Pinpoint the cell where the given text exists, returning its (x, y) midpoint coordinate. 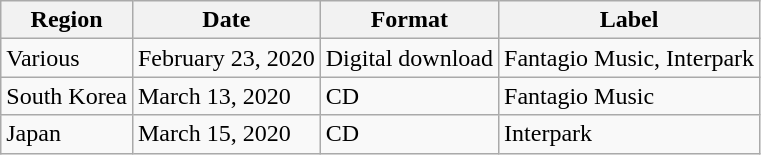
South Korea (67, 96)
Format (409, 20)
Japan (67, 134)
Interpark (630, 134)
February 23, 2020 (226, 58)
Fantagio Music, Interpark (630, 58)
Date (226, 20)
Various (67, 58)
Fantagio Music (630, 96)
Label (630, 20)
March 13, 2020 (226, 96)
March 15, 2020 (226, 134)
Region (67, 20)
Digital download (409, 58)
